Return [X, Y] of the center of cell containing provided text 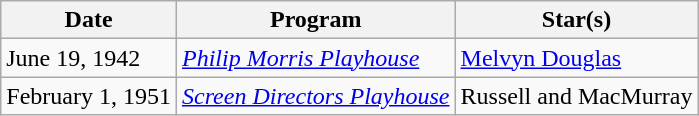
Star(s) [576, 20]
June 19, 1942 [89, 58]
February 1, 1951 [89, 96]
Melvyn Douglas [576, 58]
Screen Directors Playhouse [316, 96]
Russell and MacMurray [576, 96]
Date [89, 20]
Philip Morris Playhouse [316, 58]
Program [316, 20]
